Output the [X, Y] coordinate of the center of the cell containing the given text.  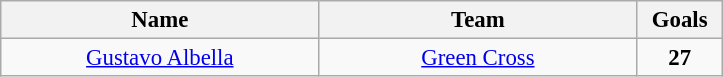
Name [160, 20]
Gustavo Albella [160, 58]
Goals [680, 20]
Green Cross [478, 58]
Team [478, 20]
27 [680, 58]
